Extract the [x, y] coordinate from the center of the cell holding the provided text.  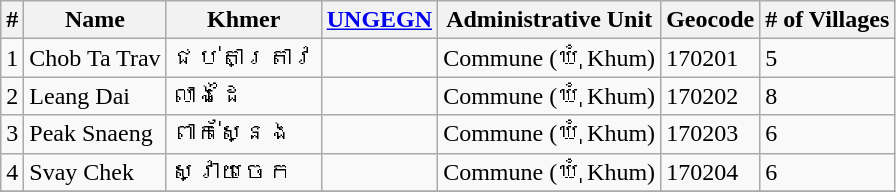
Administrative Unit [550, 20]
Leang Dai [95, 96]
Geocode [710, 20]
លាងដៃ [244, 96]
UNGEGN [379, 20]
Chob Ta Trav [95, 58]
170202 [710, 96]
Name [95, 20]
5 [828, 58]
Svay Chek [95, 172]
ជប់តាត្រាវ [244, 58]
Peak Snaeng [95, 134]
# of Villages [828, 20]
1 [12, 58]
2 [12, 96]
ពាក់ស្នែង [244, 134]
8 [828, 96]
170203 [710, 134]
170204 [710, 172]
170201 [710, 58]
4 [12, 172]
# [12, 20]
Khmer [244, 20]
ស្វាយចេក [244, 172]
3 [12, 134]
